Detect which cell encompasses the target text, then output its (x, y) center coordinate. 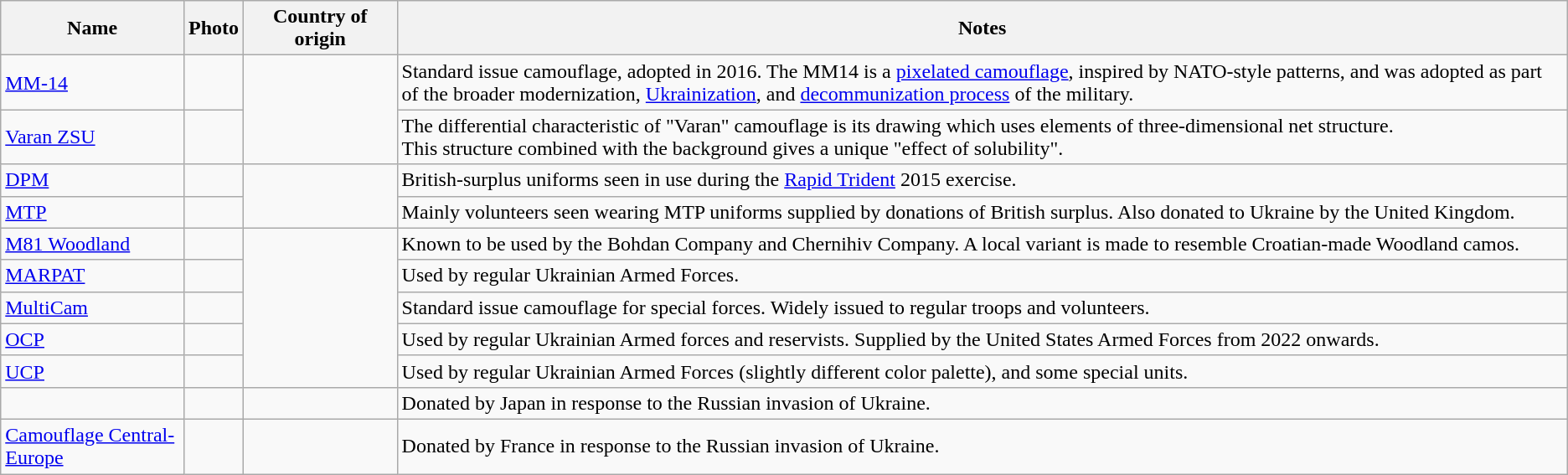
Known to be used by the Bohdan Company and Chernihiv Company. A local variant is made to resemble Croatian-made Woodland camos. (982, 244)
Varan ZSU (92, 137)
M81 Woodland (92, 244)
MM-14 (92, 82)
British-surplus uniforms seen in use during the Rapid Trident 2015 exercise. (982, 180)
MTP (92, 212)
UCP (92, 371)
DPM (92, 180)
Mainly volunteers seen wearing MTP uniforms supplied by donations of British surplus. Also donated to Ukraine by the United Kingdom. (982, 212)
Photo (213, 28)
Standard issue camouflage for special forces. Widely issued to regular troops and volunteers. (982, 307)
Country of origin (321, 28)
Used by regular Ukrainian Armed Forces. (982, 276)
MultiCam (92, 307)
Camouflage Central-Europe (92, 446)
Used by regular Ukrainian Armed Forces (slightly different color palette), and some special units. (982, 371)
Donated by France in response to the Russian invasion of Ukraine. (982, 446)
Notes (982, 28)
MARPAT (92, 276)
Used by regular Ukrainian Armed forces and reservists. Supplied by the United States Armed Forces from 2022 onwards. (982, 339)
OCP (92, 339)
Donated by Japan in response to the Russian invasion of Ukraine. (982, 403)
Name (92, 28)
